Determine the [X, Y] coordinate at the center of the cell enclosing the given text.  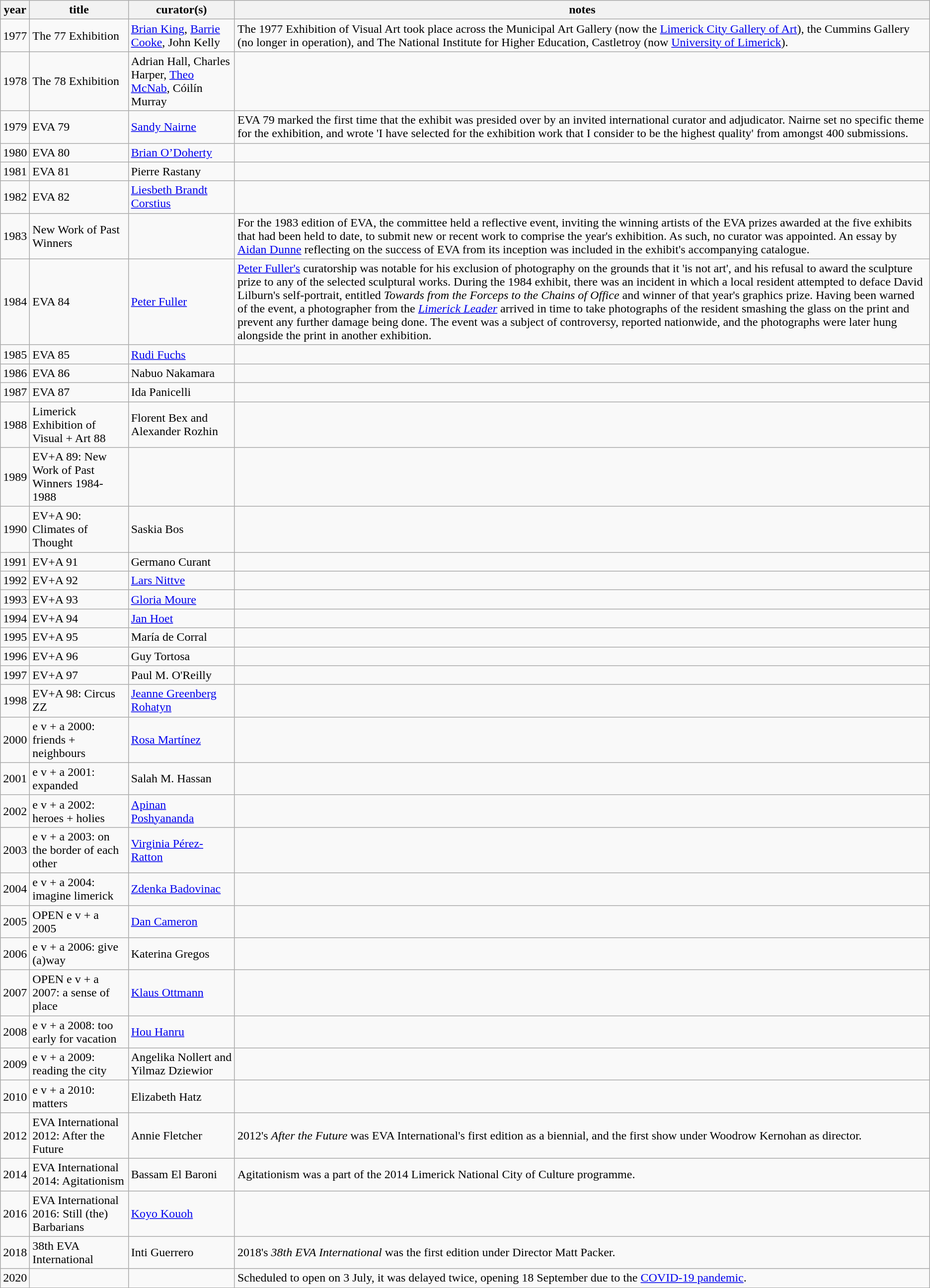
EVA 79 [79, 127]
1991 [15, 562]
e v + a 2004: imagine limerick [79, 889]
Jeanne Greenberg Rohatyn [181, 700]
María de Corral [181, 637]
1983 [15, 236]
EVA 86 [79, 373]
Katerina Gregos [181, 954]
Guy Tortosa [181, 656]
Limerick Exhibition of Visual + Art 88 [79, 424]
Florent Bex and Alexander Rozhin [181, 424]
Klaus Ottmann [181, 993]
2012 [15, 1136]
EV+A 93 [79, 600]
EVA 81 [79, 171]
Hou Hanru [181, 1032]
1989 [15, 477]
1981 [15, 171]
The 78 Exhibition [79, 81]
EVA 82 [79, 197]
Bassam El Baroni [181, 1174]
2003 [15, 850]
2009 [15, 1064]
Koyo Kouoh [181, 1213]
Brian King, Barrie Cooke, John Kelly [181, 36]
New Work of Past Winners [79, 236]
1992 [15, 581]
1980 [15, 152]
2016 [15, 1213]
1986 [15, 373]
title [79, 10]
e v + a 2010: matters [79, 1097]
Salah M. Hassan [181, 779]
Germano Curant [181, 562]
2008 [15, 1032]
Annie Fletcher [181, 1136]
Jan Hoet [181, 618]
EV+A 98: Circus ZZ [79, 700]
EV+A 89: New Work of Past Winners 1984-1988 [79, 477]
Adrian Hall, Charles Harper, Theo McNab, Cóilín Murray [181, 81]
2001 [15, 779]
Gloria Moure [181, 600]
2014 [15, 1174]
2002 [15, 811]
curator(s) [181, 10]
Ida Panicelli [181, 392]
2007 [15, 993]
1993 [15, 600]
1995 [15, 637]
EVA International 2016: Still (the) Barbarians [79, 1213]
Pierre Rastany [181, 171]
Virginia Pérez-Ratton [181, 850]
Nabuo Nakamara [181, 373]
2018 [15, 1253]
Liesbeth Brandt Corstius [181, 197]
EV+A 90: Climates of Thought [79, 530]
EV+A 97 [79, 675]
Brian O’Doherty [181, 152]
EVA International 2012: After the Future [79, 1136]
EV+A 94 [79, 618]
EV+A 96 [79, 656]
Lars Nittve [181, 581]
EVA 87 [79, 392]
EV+A 95 [79, 637]
e v + a 2002: heroes + holies [79, 811]
Apinan Poshyananda [181, 811]
year [15, 10]
e v + a 2003: on the border of each other [79, 850]
1979 [15, 127]
1985 [15, 354]
e v + a 2008: too early for vacation [79, 1032]
notes [582, 10]
2010 [15, 1097]
Zdenka Badovinac [181, 889]
1978 [15, 81]
Saskia Bos [181, 530]
2004 [15, 889]
Rudi Fuchs [181, 354]
2006 [15, 954]
1990 [15, 530]
2005 [15, 921]
Inti Guerrero [181, 1253]
EV+A 91 [79, 562]
1998 [15, 700]
EVA 80 [79, 152]
The 77 Exhibition [79, 36]
Sandy Nairne [181, 127]
OPEN e v + a 2007: a sense of place [79, 993]
2018's 38th EVA International was the first edition under Director Matt Packer. [582, 1253]
Dan Cameron [181, 921]
EVA International 2014: Agitationism [79, 1174]
Agitationism was a part of the 2014 Limerick National City of Culture programme. [582, 1174]
2000 [15, 740]
e v + a 2000: friends + neighbours [79, 740]
e v + a 2001: expanded [79, 779]
2020 [15, 1278]
Paul M. O'Reilly [181, 675]
EVA 84 [79, 302]
1982 [15, 197]
OPEN e v + a 2005 [79, 921]
1987 [15, 392]
1996 [15, 656]
1997 [15, 675]
2012's After the Future was EVA International's first edition as a biennial, and the first show under Woodrow Kernohan as director. [582, 1136]
Rosa Martínez [181, 740]
Peter Fuller [181, 302]
Elizabeth Hatz [181, 1097]
1984 [15, 302]
EV+A 92 [79, 581]
1994 [15, 618]
1977 [15, 36]
Scheduled to open on 3 July, it was delayed twice, opening 18 September due to the COVID-19 pandemic. [582, 1278]
Angelika Nollert and Yilmaz Dziewior [181, 1064]
38th EVA International [79, 1253]
1988 [15, 424]
EVA 85 [79, 354]
e v + a 2009: reading the city [79, 1064]
e v + a 2006: give (a)way [79, 954]
